Detect which cell encompasses the target text, then output its [X, Y] center coordinate. 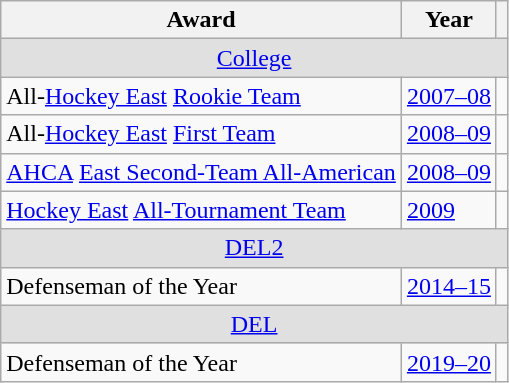
2007–08 [448, 96]
All-Hockey East Rookie Team [202, 96]
Year [448, 20]
DEL [254, 324]
2009 [448, 210]
Hockey East All-Tournament Team [202, 210]
2014–15 [448, 286]
Award [202, 20]
2019–20 [448, 362]
All-Hockey East First Team [202, 134]
AHCA East Second-Team All-American [202, 172]
College [254, 58]
DEL2 [254, 248]
